Return (x, y) of the center of cell containing provided text 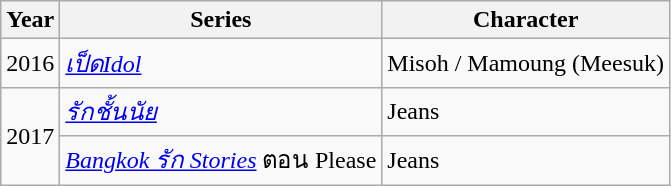
Character (526, 20)
รักชั้นนัย (221, 112)
Bangkok รัก Stories ตอน Please (221, 160)
เป็ดIdol (221, 64)
2017 (30, 136)
Series (221, 20)
Year (30, 20)
2016 (30, 64)
Misoh / Mamoung (Meesuk) (526, 64)
